Scan for the cell matching the given text and deliver its (x, y) coordinate at center. 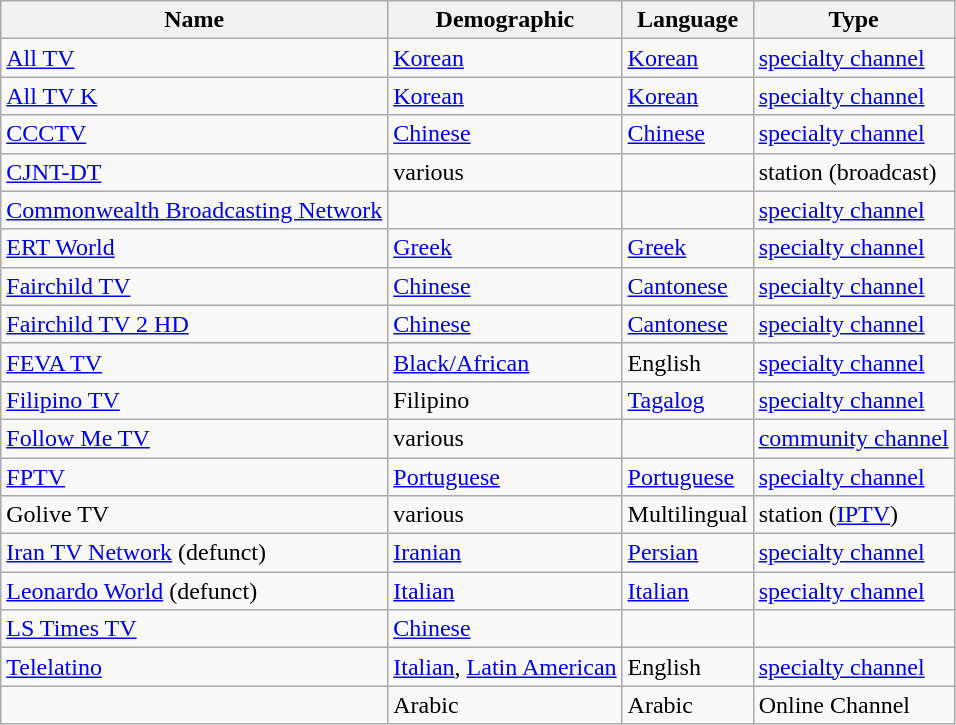
Golive TV (194, 515)
Filipino TV (194, 400)
Online Channel (854, 705)
Demographic (505, 20)
All TV (194, 58)
station (IPTV) (854, 515)
Persian (688, 553)
Type (854, 20)
Iranian (505, 553)
Name (194, 20)
CJNT-DT (194, 172)
Telelatino (194, 667)
station (broadcast) (854, 172)
Filipino (505, 400)
Italian, Latin American (505, 667)
Follow Me TV (194, 438)
Fairchild TV 2 HD (194, 324)
Black/African (505, 362)
community channel (854, 438)
Language (688, 20)
FEVA TV (194, 362)
CCCTV (194, 134)
Commonwealth Broadcasting Network (194, 210)
ERT World (194, 248)
FPTV (194, 477)
Fairchild TV (194, 286)
Multilingual (688, 515)
LS Times TV (194, 629)
Tagalog (688, 400)
Iran TV Network (defunct) (194, 553)
Leonardo World (defunct) (194, 591)
All TV K (194, 96)
